Output the (x, y) coordinate of the center of the cell containing the given text.  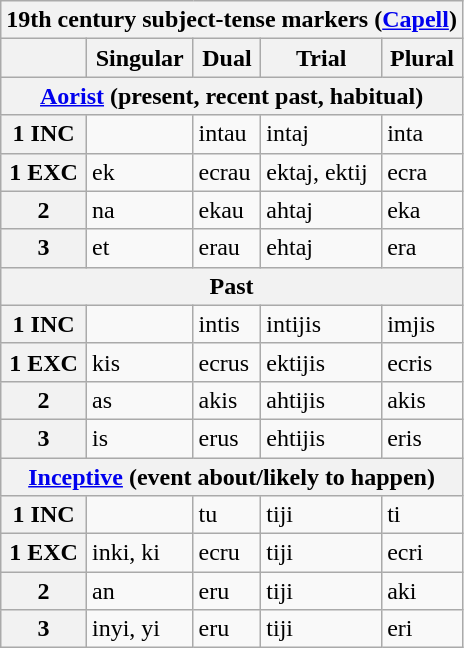
ecra (422, 172)
Dual (227, 58)
ti (422, 515)
intijis (322, 324)
Aorist (present, recent past, habitual) (232, 96)
aki (422, 591)
ecris (422, 362)
ehtijis (322, 438)
Plural (422, 58)
kis (140, 362)
ecri (422, 553)
intau (227, 134)
inki, ki (140, 553)
ecrus (227, 362)
intaj (322, 134)
intis (227, 324)
tu (227, 515)
eri (422, 629)
inta (422, 134)
Trial (322, 58)
erus (227, 438)
inyi, yi (140, 629)
Singular (140, 58)
ekau (227, 210)
Past (232, 286)
et (140, 248)
ahtijis (322, 400)
ecru (227, 553)
ek (140, 172)
as (140, 400)
19th century subject-tense markers (Capell) (232, 20)
ektijis (322, 362)
imjis (422, 324)
ecrau (227, 172)
ahtaj (322, 210)
Inceptive (event about/likely to happen) (232, 477)
na (140, 210)
era (422, 248)
eris (422, 438)
erau (227, 248)
is (140, 438)
ektaj, ektij (322, 172)
ehtaj (322, 248)
eka (422, 210)
an (140, 591)
